Identify which cell holds the provided text, then report its [X, Y] central coordinate. 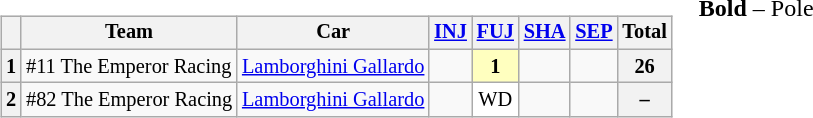
WD [496, 100]
26 [644, 66]
#82 The Emperor Racing [129, 100]
2 [11, 100]
Car [333, 33]
INJ [450, 33]
FUJ [496, 33]
SEP [594, 33]
#11 The Emperor Racing [129, 66]
Team [129, 33]
Total [644, 33]
– [644, 100]
SHA [545, 33]
